Provide the [X, Y] coordinate of the cell's center where the given text is located.  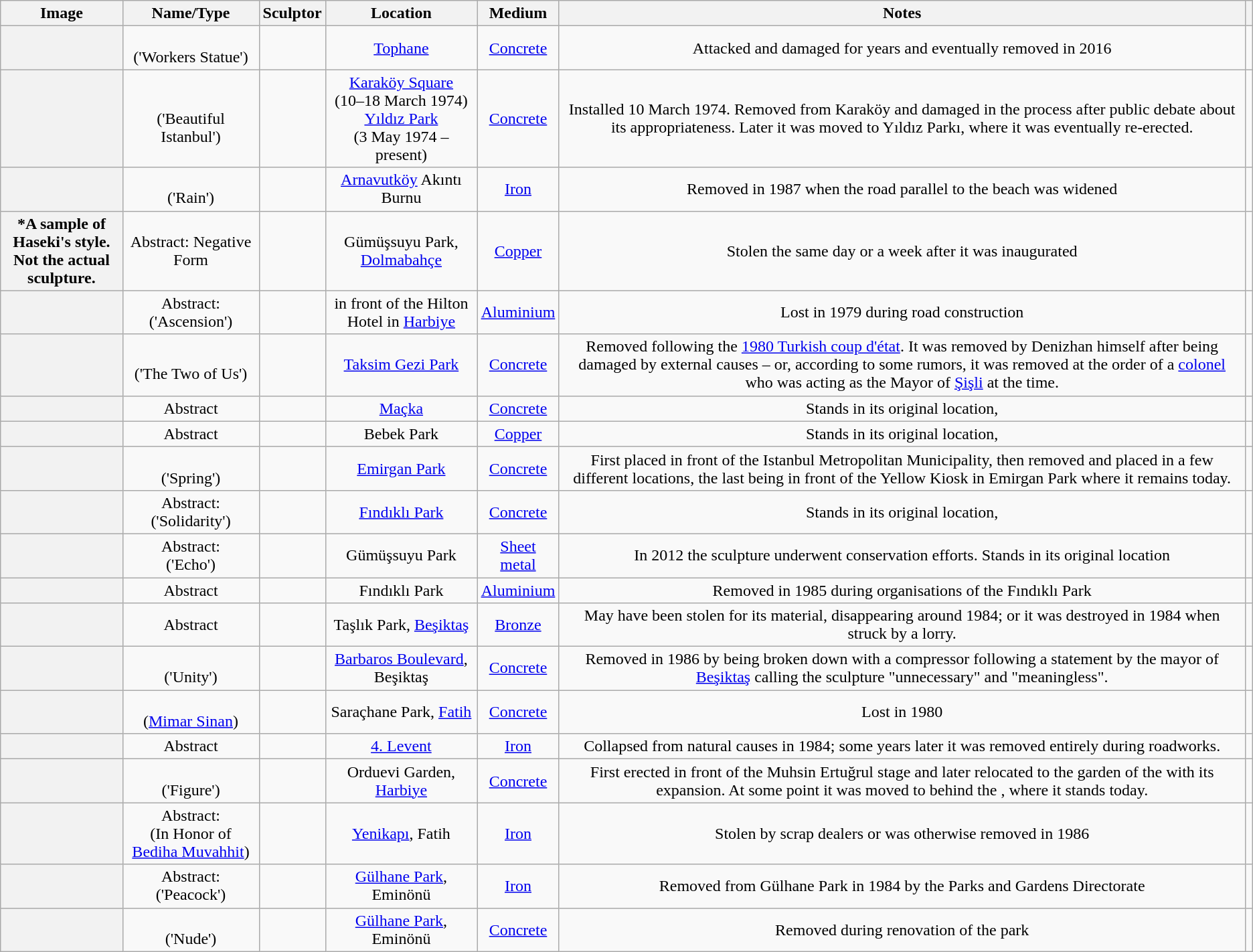
Bebek Park [402, 434]
Stolen the same day or a week after it was inaugurated [902, 250]
Lost in 1980 [902, 712]
Removed in 1985 during organisations of the Fındıklı Park [902, 590]
Bronze [518, 625]
Lost in 1979 during road construction [902, 312]
Abstract: ('Echo') [191, 556]
Abstract: ('Peacock') [191, 886]
Notes [902, 13]
('Beautiful Istanbul') [191, 118]
Karaköy Square(10–18 March 1974)Yıldız Park(3 May 1974 – present) [402, 118]
Abstract:('Ascension') [191, 312]
Sculptor [292, 13]
Saraçhane Park, Fatih [402, 712]
('Unity') [191, 668]
in front of the Hilton Hotel in Harbiye [402, 312]
('Nude') [191, 929]
('Workers Statue') [191, 48]
Removed from Gülhane Park in 1984 by the Parks and Gardens Directorate [902, 886]
Taksim Gezi Park [402, 365]
('Rain') [191, 189]
May have been stolen for its material, disappearing around 1984; or it was destroyed in 1984 when struck by a lorry. [902, 625]
In 2012 the sculpture underwent conservation efforts. Stands in its original location [902, 556]
Gümüşsuyu Park, Dolmabahçe [402, 250]
Sheet metal [518, 556]
('Spring') [191, 469]
Removed in 1987 when the road parallel to the beach was widened [902, 189]
Abstract: ('Solidarity') [191, 511]
Stolen by scrap dealers or was otherwise removed in 1986 [902, 834]
Collapsed from natural causes in 1984; some years later it was removed entirely during roadworks. [902, 746]
Orduevi Garden, Harbiye [402, 781]
(Mimar Sinan) [191, 712]
Yenikapı, Fatih [402, 834]
Abstract: Negative Form [191, 250]
Taşlık Park, Beşiktaş [402, 625]
Barbaros Boulevard, Beşiktaş [402, 668]
Gümüşsuyu Park [402, 556]
*A sample of Haseki's style. Not the actual sculpture. [62, 250]
Abstract: (In Honor of Bediha Muvahhit) [191, 834]
Image [62, 13]
4. Levent [402, 746]
Medium [518, 13]
Location [402, 13]
Emirgan Park [402, 469]
Arnavutköy Akıntı Burnu [402, 189]
('Figure') [191, 781]
Removed during renovation of the park [902, 929]
Attacked and damaged for years and eventually removed in 2016 [902, 48]
Name/Type [191, 13]
('The Two of Us') [191, 365]
Tophane [402, 48]
Maçka [402, 408]
